Return [x, y] of the center of cell containing provided text 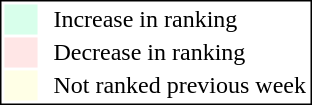
Increase in ranking [180, 19]
Not ranked previous week [180, 85]
Decrease in ranking [180, 53]
